For the text-containing cell, return its midpoint in [x, y] coordinate format. 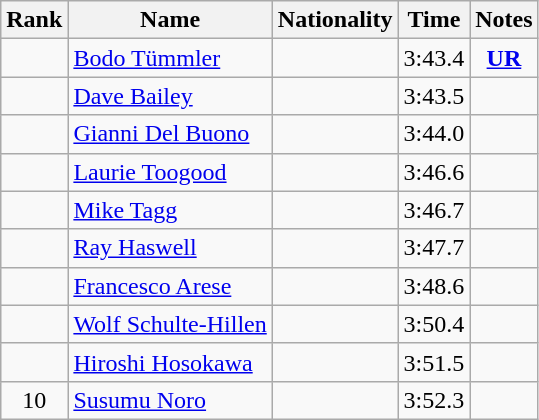
Gianni Del Buono [170, 134]
3:52.3 [434, 400]
Notes [504, 20]
Ray Haswell [170, 248]
Wolf Schulte-Hillen [170, 324]
3:43.4 [434, 58]
UR [504, 58]
Time [434, 20]
3:44.0 [434, 134]
Hiroshi Hosokawa [170, 362]
Mike Tagg [170, 210]
3:46.6 [434, 172]
3:51.5 [434, 362]
3:46.7 [434, 210]
3:48.6 [434, 286]
Nationality [335, 20]
10 [34, 400]
3:50.4 [434, 324]
Susumu Noro [170, 400]
3:43.5 [434, 96]
Francesco Arese [170, 286]
Dave Bailey [170, 96]
Bodo Tümmler [170, 58]
Laurie Toogood [170, 172]
Name [170, 20]
Rank [34, 20]
3:47.7 [434, 248]
